Search for the cell housing the specified text and yield its (X, Y) center coordinate. 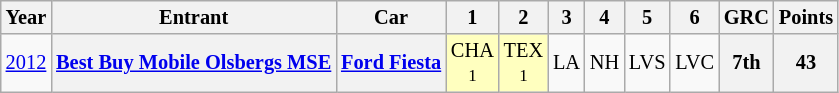
2012 (26, 63)
5 (647, 17)
3 (566, 17)
7th (746, 63)
6 (694, 17)
GRC (746, 17)
1 (472, 17)
CHA1 (472, 63)
LVS (647, 63)
LA (566, 63)
4 (604, 17)
Car (391, 17)
NH (604, 63)
2 (524, 17)
LVC (694, 63)
Best Buy Mobile Olsbergs MSE (194, 63)
TEX1 (524, 63)
Entrant (194, 17)
Points (806, 17)
43 (806, 63)
Ford Fiesta (391, 63)
Year (26, 17)
